Pinpoint the cell where the given text exists, returning its [x, y] midpoint coordinate. 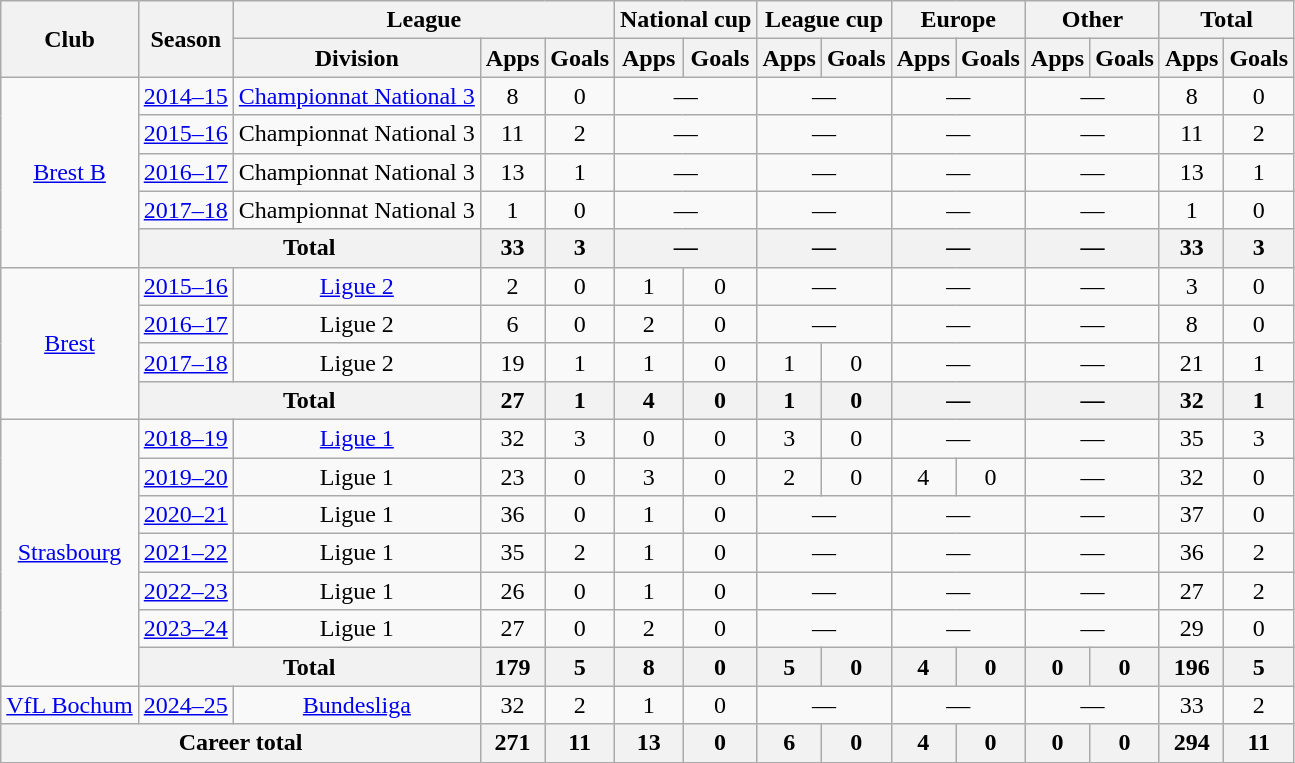
Brest B [70, 172]
Season [186, 39]
Division [356, 58]
League cup [824, 20]
Club [70, 39]
179 [512, 667]
League [424, 20]
National cup [686, 20]
2018–19 [186, 438]
2023–24 [186, 629]
Other [1092, 20]
29 [1191, 629]
Europe [958, 20]
2020–21 [186, 515]
196 [1191, 667]
21 [1191, 362]
2019–20 [186, 477]
23 [512, 477]
2014–15 [186, 96]
Brest [70, 343]
2024–25 [186, 705]
Strasbourg [70, 552]
26 [512, 591]
Career total [241, 743]
Bundesliga [356, 705]
19 [512, 362]
VfL Bochum [70, 705]
294 [1191, 743]
37 [1191, 515]
2021–22 [186, 553]
2022–23 [186, 591]
271 [512, 743]
